Return (x, y) of the center of cell containing provided text 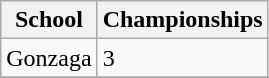
Championships (182, 20)
School (49, 20)
3 (182, 58)
Gonzaga (49, 58)
